Pinpoint the cell where the given text exists, returning its [x, y] midpoint coordinate. 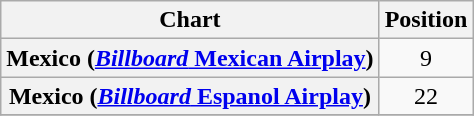
Chart [190, 20]
9 [426, 58]
Position [426, 20]
Mexico (Billboard Espanol Airplay) [190, 96]
Mexico (Billboard Mexican Airplay) [190, 58]
22 [426, 96]
